Capture the cell that displays the provided text and extract its [x, y] central coordinate. 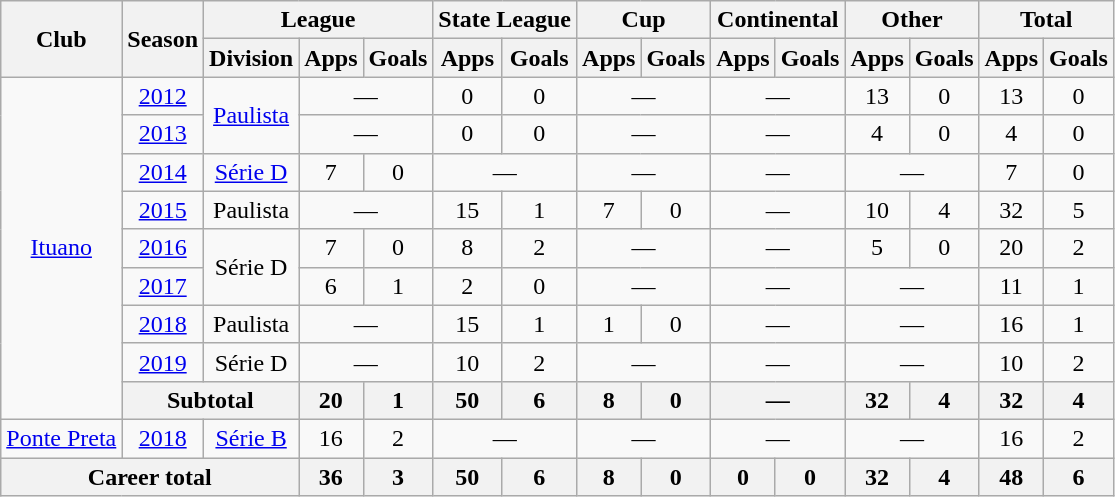
Total [1046, 20]
36 [331, 477]
2019 [163, 362]
11 [1011, 286]
League [318, 20]
Division [252, 58]
48 [1011, 477]
2012 [163, 96]
Career total [150, 477]
Subtotal [210, 400]
Continental [778, 20]
Cup [644, 20]
Other [912, 20]
Club [62, 39]
State League [505, 20]
Ituano [62, 248]
Série B [252, 438]
Ponte Preta [62, 438]
2014 [163, 172]
2013 [163, 134]
2017 [163, 286]
2016 [163, 248]
3 [398, 477]
2015 [163, 210]
Season [163, 39]
